Provide the [X, Y] coordinate of the cell's center where the given text is located.  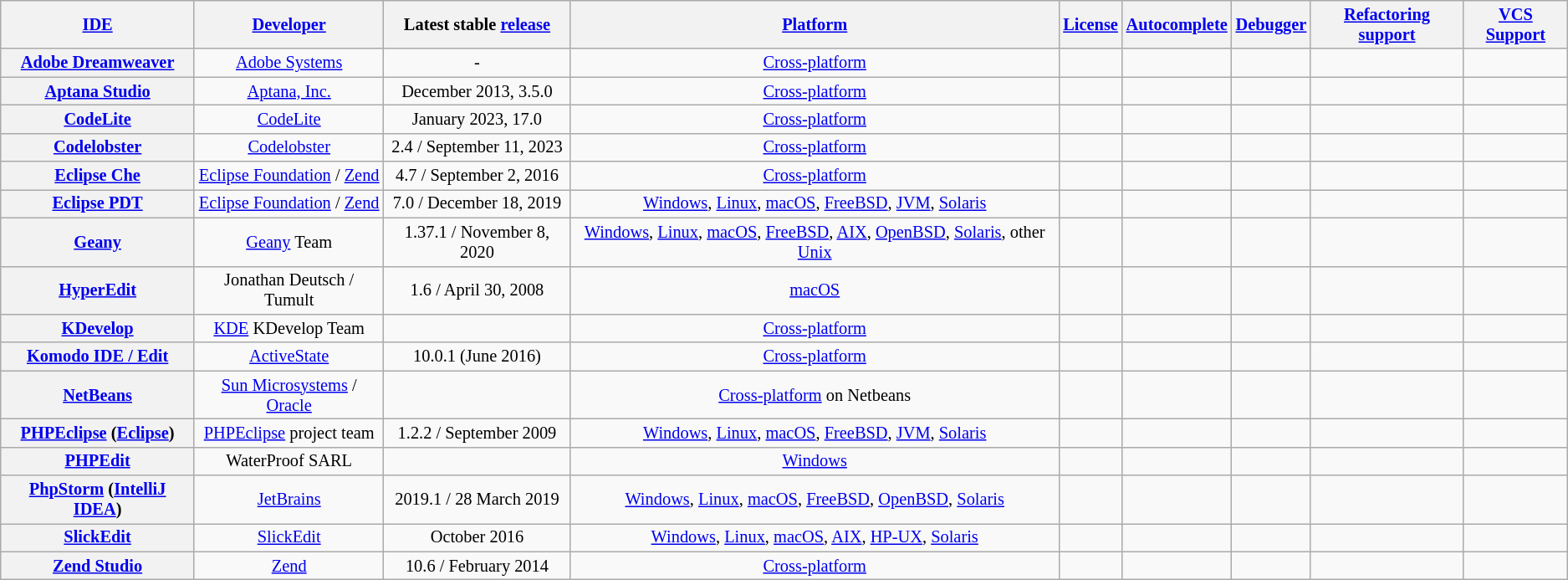
1.37.1 / November 8, 2020 [477, 242]
Windows [815, 461]
macOS [815, 290]
HyperEdit [98, 290]
Debugger [1271, 24]
Jonathan Deutsch / Tumult [289, 290]
2019.1 / 28 March 2019 [477, 500]
10.6 / February 2014 [477, 566]
Developer [289, 24]
Aptana Studio [98, 91]
Refactoring support [1387, 24]
IDE [98, 24]
7.0 / December 18, 2019 [477, 203]
PHPEdit [98, 461]
Cross-platform on Netbeans [815, 395]
WaterProof SARL [289, 461]
- [477, 63]
January 2023, 17.0 [477, 119]
Adobe Dreamweaver [98, 63]
4.7 / September 2, 2016 [477, 176]
1.2.2 / September 2009 [477, 433]
Geany [98, 242]
Komodo IDE / Edit [98, 357]
December 2013, 3.5.0 [477, 91]
NetBeans [98, 395]
Windows, Linux, macOS, FreeBSD, AIX, OpenBSD, Solaris, other Unix [815, 242]
PhpStorm (IntelliJ IDEA) [98, 500]
KDevelop [98, 328]
PHPEclipse project team [289, 433]
1.6 / April 30, 2008 [477, 290]
JetBrains [289, 500]
Sun Microsystems / Oracle [289, 395]
Aptana, Inc. [289, 91]
PHPEclipse (Eclipse) [98, 433]
KDE KDevelop Team [289, 328]
Eclipse Che [98, 176]
October 2016 [477, 537]
Zend Studio [98, 566]
Windows, Linux, macOS, AIX, HP-UX, Solaris [815, 537]
Adobe Systems [289, 63]
Eclipse PDT [98, 203]
Platform [815, 24]
ActiveState [289, 357]
Geany Team [289, 242]
Zend [289, 566]
2.4 / September 11, 2023 [477, 147]
VCS Support [1515, 24]
Autocomplete [1177, 24]
License [1090, 24]
10.0.1 (June 2016) [477, 357]
Windows, Linux, macOS, FreeBSD, OpenBSD, Solaris [815, 500]
Latest stable release [477, 24]
